Return (x, y) of the center of cell containing provided text 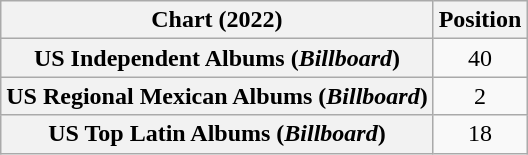
18 (480, 134)
Position (480, 20)
40 (480, 58)
US Independent Albums (Billboard) (217, 58)
US Top Latin Albums (Billboard) (217, 134)
US Regional Mexican Albums (Billboard) (217, 96)
2 (480, 96)
Chart (2022) (217, 20)
